For the text-containing cell, return its midpoint in (x, y) coordinate format. 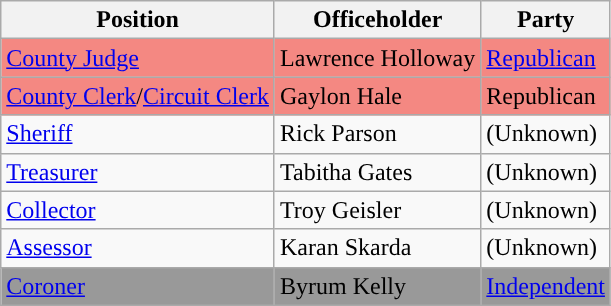
Officeholder (377, 20)
Sheriff (138, 134)
Karan Skarda (377, 248)
Gaylon Hale (377, 96)
Byrum Kelly (377, 286)
Collector (138, 210)
Assessor (138, 248)
Tabitha Gates (377, 172)
County Clerk/Circuit Clerk (138, 96)
Rick Parson (377, 134)
Party (546, 20)
County Judge (138, 58)
Treasurer (138, 172)
Independent (546, 286)
Position (138, 20)
Coroner (138, 286)
Troy Geisler (377, 210)
Lawrence Holloway (377, 58)
